Scan for the cell matching the given text and deliver its (x, y) coordinate at center. 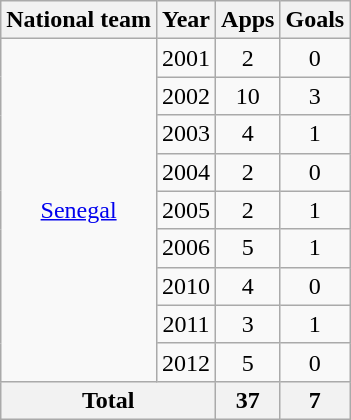
2004 (186, 172)
2010 (186, 286)
37 (248, 400)
10 (248, 96)
Total (108, 400)
2002 (186, 96)
2005 (186, 210)
Senegal (79, 210)
2003 (186, 134)
2011 (186, 324)
2012 (186, 362)
2001 (186, 58)
7 (315, 400)
National team (79, 20)
2006 (186, 248)
Goals (315, 20)
Apps (248, 20)
Year (186, 20)
